Scan for the cell matching the given text and deliver its (X, Y) coordinate at center. 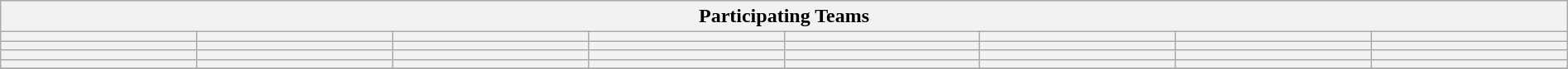
Participating Teams (784, 16)
